Provide the [X, Y] coordinate of the cell's center where the given text is located.  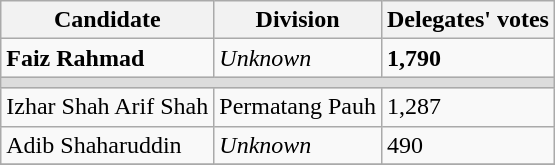
1,287 [468, 107]
1,790 [468, 58]
Adib Shaharuddin [108, 145]
490 [468, 145]
Izhar Shah Arif Shah [108, 107]
Delegates' votes [468, 20]
Division [298, 20]
Permatang Pauh [298, 107]
Faiz Rahmad [108, 58]
Candidate [108, 20]
